Return the [X, Y] coordinate for the center point of the cell that contains the specified text.  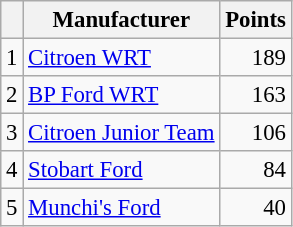
40 [256, 208]
BP Ford WRT [122, 95]
Points [256, 20]
Munchi's Ford [122, 208]
4 [12, 170]
1 [12, 58]
Manufacturer [122, 20]
84 [256, 170]
Citroen WRT [122, 58]
163 [256, 95]
2 [12, 95]
3 [12, 133]
106 [256, 133]
189 [256, 58]
Stobart Ford [122, 170]
Citroen Junior Team [122, 133]
5 [12, 208]
